Scan for the cell matching the given text and deliver its [x, y] coordinate at center. 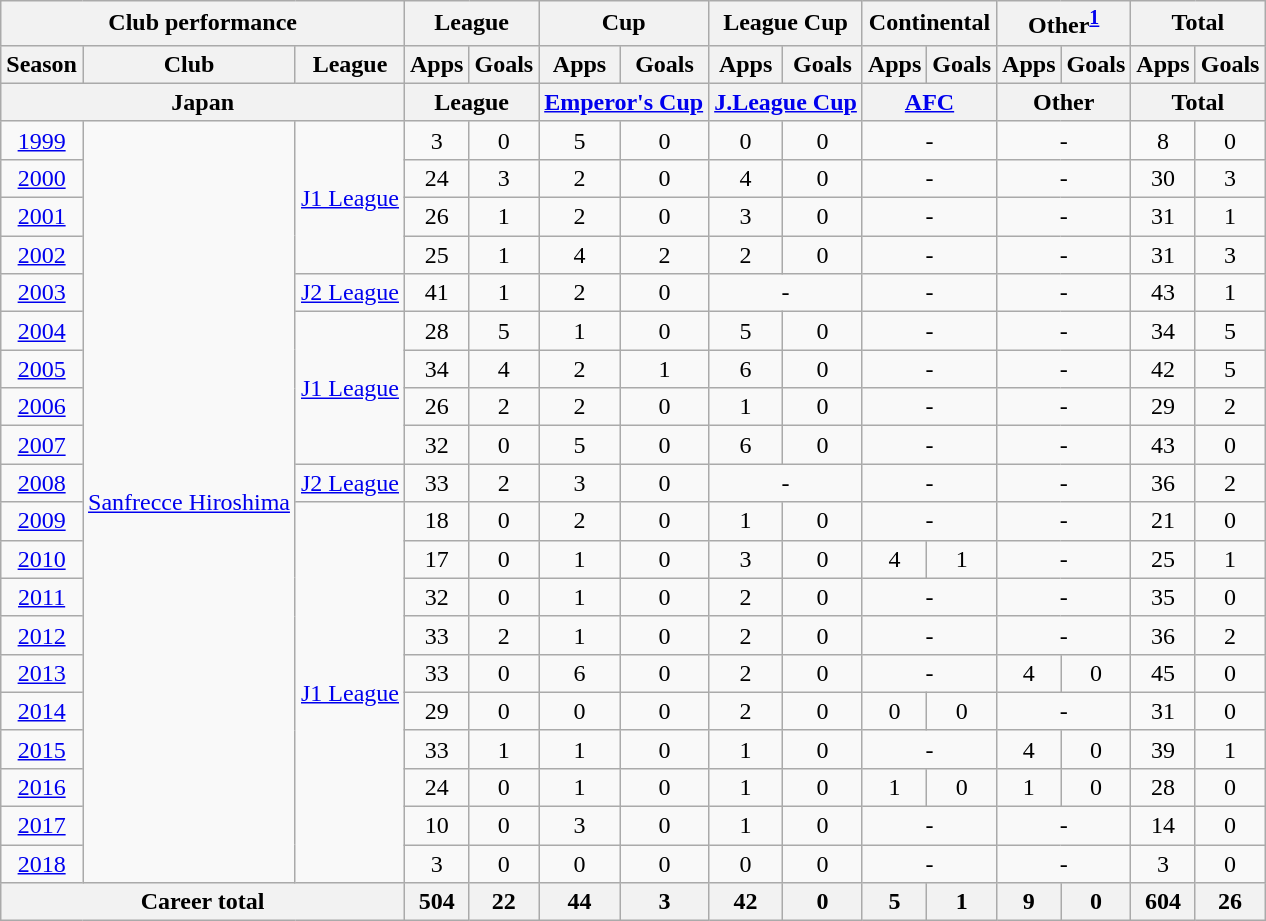
9 [1029, 902]
2010 [42, 559]
18 [437, 521]
2009 [42, 521]
2006 [42, 407]
41 [437, 293]
2001 [42, 217]
2000 [42, 178]
Japan [203, 102]
22 [504, 902]
Club performance [203, 24]
8 [1163, 140]
35 [1163, 597]
League Cup [786, 24]
604 [1163, 902]
Club [188, 64]
14 [1163, 826]
J.League Cup [786, 102]
2003 [42, 293]
Cup [624, 24]
30 [1163, 178]
21 [1163, 521]
1999 [42, 140]
Other1 [1064, 24]
2005 [42, 369]
2007 [42, 445]
2018 [42, 864]
2017 [42, 826]
2004 [42, 331]
2002 [42, 255]
2012 [42, 635]
17 [437, 559]
2011 [42, 597]
Continental [929, 24]
39 [1163, 749]
45 [1163, 673]
AFC [929, 102]
44 [580, 902]
10 [437, 826]
Career total [203, 902]
Other [1064, 102]
Emperor's Cup [624, 102]
504 [437, 902]
2014 [42, 711]
Sanfrecce Hiroshima [188, 502]
Season [42, 64]
2015 [42, 749]
2016 [42, 787]
2008 [42, 483]
2013 [42, 673]
